Locate the cell with the specified text and output its [X, Y] center coordinate. 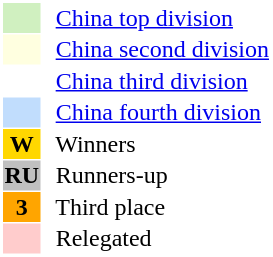
Relegated [156, 239]
W [22, 144]
3 [22, 207]
China top division [156, 18]
China fourth division [156, 113]
China second division [156, 49]
Runners-up [156, 175]
China third division [156, 81]
RU [22, 175]
Third place [156, 207]
Winners [156, 144]
